Identify which cell holds the provided text, then report its (x, y) central coordinate. 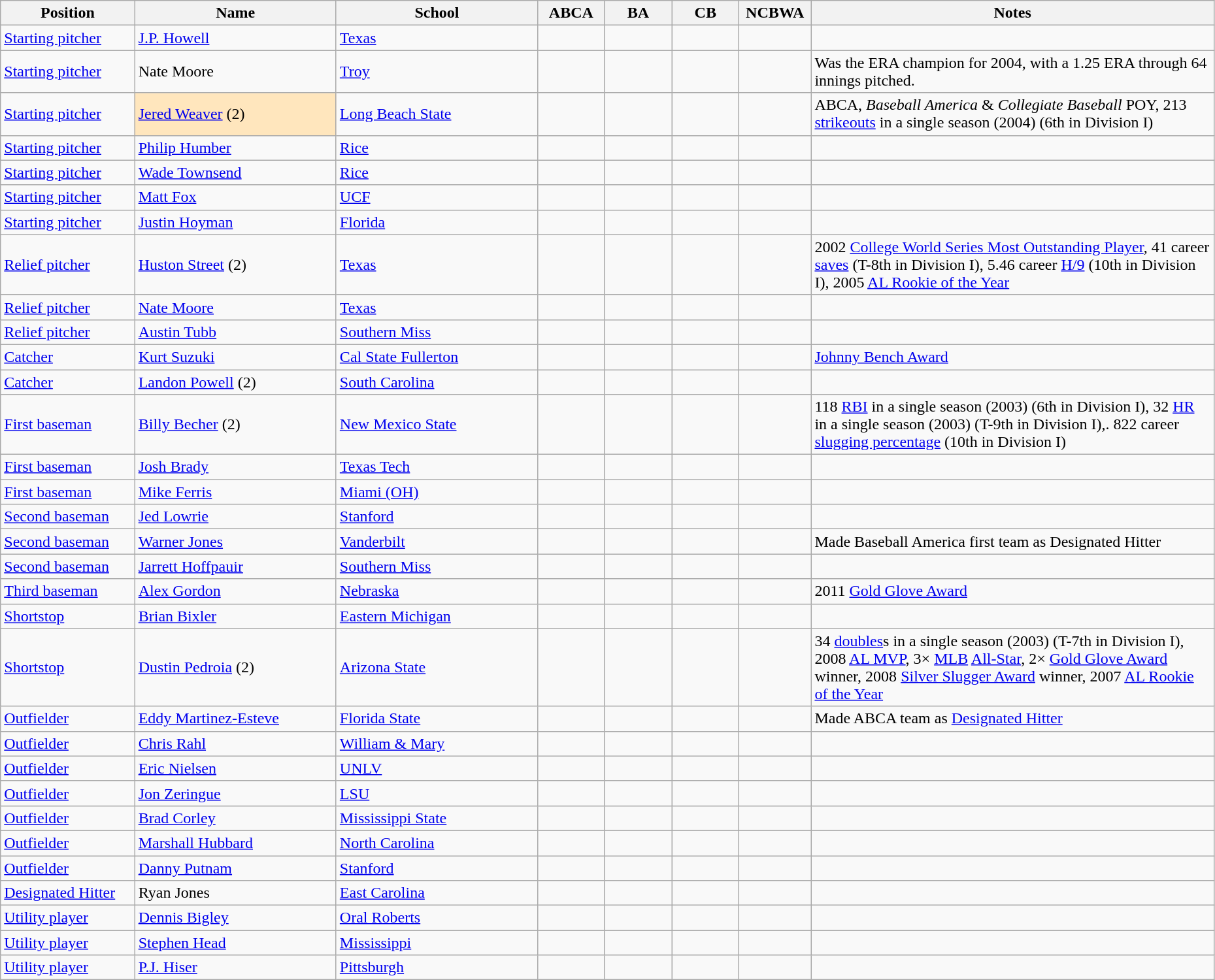
Philip Humber (235, 148)
Huston Street (2) (235, 265)
Brian Bixler (235, 616)
ABCA, Baseball America & Collegiate Baseball POY, 213 strikeouts in a single season (2004) (6th in Division I) (1012, 114)
LSU (437, 793)
Brad Corley (235, 818)
Designated Hitter (68, 893)
Mike Ferris (235, 492)
Billy Becher (2) (235, 425)
Danny Putnam (235, 868)
Johnny Bench Award (1012, 357)
New Mexico State (437, 425)
Dustin Pedroia (2) (235, 668)
Vanderbilt (437, 542)
Nebraska (437, 591)
CB (706, 13)
UNLV (437, 768)
Texas Tech (437, 467)
Landon Powell (2) (235, 382)
Eric Nielsen (235, 768)
Jered Weaver (2) (235, 114)
Chris Rahl (235, 743)
Mississippi State (437, 818)
2011 Gold Glove Award (1012, 591)
J.P. Howell (235, 38)
Josh Brady (235, 467)
Jed Lowrie (235, 517)
Arizona State (437, 668)
Pittsburgh (437, 968)
Eddy Martinez-Esteve (235, 719)
Made ABCA team as Designated Hitter (1012, 719)
Warner Jones (235, 542)
NCBWA (775, 13)
Name (235, 13)
Florida (437, 222)
Kurt Suzuki (235, 357)
Mississippi (437, 943)
Long Beach State (437, 114)
UCF (437, 197)
William & Mary (437, 743)
North Carolina (437, 843)
Alex Gordon (235, 591)
East Carolina (437, 893)
School (437, 13)
Notes (1012, 13)
South Carolina (437, 382)
Made Baseball America first team as Designated Hitter (1012, 542)
Troy (437, 72)
Position (68, 13)
Marshall Hubbard (235, 843)
Austin Tubb (235, 332)
Oral Roberts (437, 918)
Jarrett Hoffpauir (235, 566)
Justin Hoyman (235, 222)
Miami (OH) (437, 492)
Dennis Bigley (235, 918)
Eastern Michigan (437, 616)
P.J. Hiser (235, 968)
Matt Fox (235, 197)
Jon Zeringue (235, 793)
Florida State (437, 719)
Ryan Jones (235, 893)
Was the ERA champion for 2004, with a 1.25 ERA through 64 innings pitched. (1012, 72)
Wade Townsend (235, 172)
Stephen Head (235, 943)
ABCA (571, 13)
Third baseman (68, 591)
BA (638, 13)
Cal State Fullerton (437, 357)
